Return (x, y) of the center of cell containing provided text 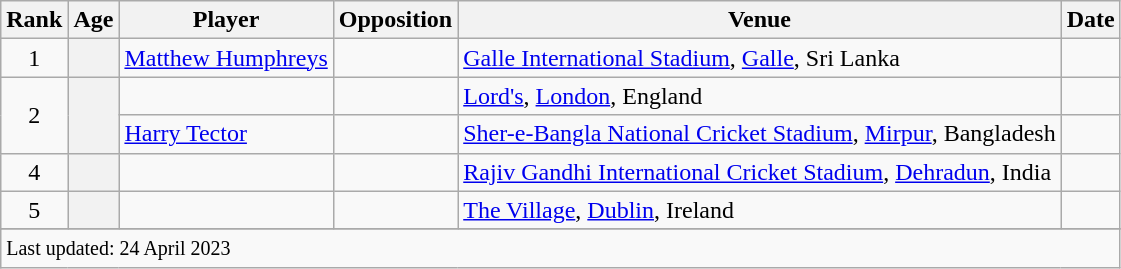
Sher-e-Bangla National Cricket Stadium, Mirpur, Bangladesh (760, 134)
Rank (34, 20)
Opposition (395, 20)
1 (34, 58)
Galle International Stadium, Galle, Sri Lanka (760, 58)
4 (34, 172)
Lord's, London, England (760, 96)
Venue (760, 20)
Rajiv Gandhi International Cricket Stadium, Dehradun, India (760, 172)
Age (94, 20)
Last updated: 24 April 2023 (560, 248)
The Village, Dublin, Ireland (760, 210)
Date (1090, 20)
Harry Tector (226, 134)
Player (226, 20)
2 (34, 115)
5 (34, 210)
Matthew Humphreys (226, 58)
